Determine the (X, Y) coordinate at the center of the cell enclosing the given text.  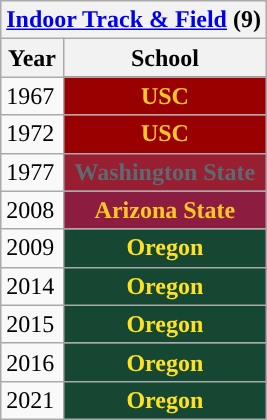
Year (32, 58)
2008 (32, 210)
Indoor Track & Field (9) (134, 20)
School (164, 58)
Washington State (164, 172)
2021 (32, 400)
1977 (32, 172)
2016 (32, 362)
2015 (32, 324)
Arizona State (164, 210)
1967 (32, 96)
2014 (32, 286)
2009 (32, 248)
1972 (32, 134)
